Detect which cell encompasses the target text, then output its (x, y) center coordinate. 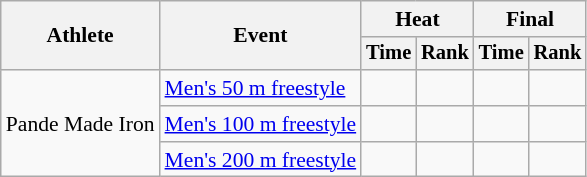
Final (530, 19)
Men's 100 m freestyle (261, 124)
Event (261, 36)
Heat (417, 19)
Pande Made Iron (80, 124)
Men's 50 m freestyle (261, 88)
Athlete (80, 36)
